Find where the given text appears and provide that cell's center as [x, y] coordinate. 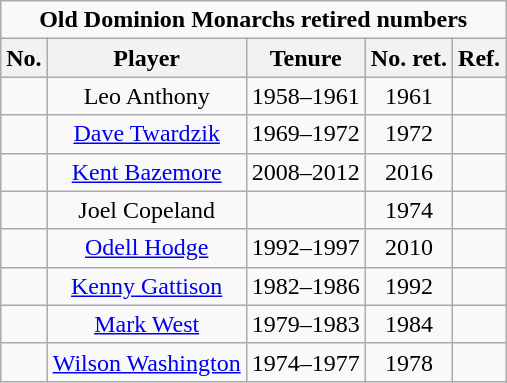
2008–2012 [306, 172]
Old Dominion Monarchs retired numbers [254, 20]
1984 [408, 324]
1992–1997 [306, 248]
Odell Hodge [146, 248]
1961 [408, 96]
Wilson Washington [146, 362]
Dave Twardzik [146, 134]
Player [146, 58]
1992 [408, 286]
Leo Anthony [146, 96]
Tenure [306, 58]
1958–1961 [306, 96]
2010 [408, 248]
No. ret. [408, 58]
Kenny Gattison [146, 286]
Ref. [480, 58]
Kent Bazemore [146, 172]
1972 [408, 134]
1974–1977 [306, 362]
1969–1972 [306, 134]
Joel Copeland [146, 210]
1974 [408, 210]
Mark West [146, 324]
1982–1986 [306, 286]
2016 [408, 172]
1979–1983 [306, 324]
No. [24, 58]
1978 [408, 362]
